From the cell containing the given text, extract its center point as [x, y] coordinate. 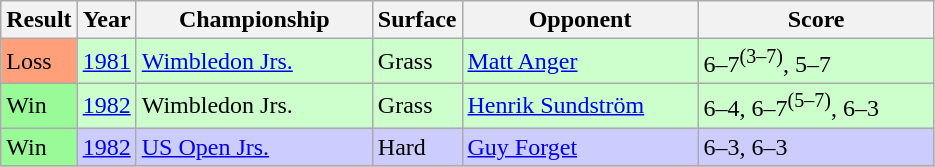
Result [39, 20]
US Open Jrs. [254, 147]
Opponent [580, 20]
Year [106, 20]
Matt Anger [580, 62]
Guy Forget [580, 147]
Championship [254, 20]
Hard [417, 147]
6–7(3–7), 5–7 [816, 62]
Score [816, 20]
1981 [106, 62]
Loss [39, 62]
Surface [417, 20]
Henrik Sundström [580, 106]
6–4, 6–7(5–7), 6–3 [816, 106]
6–3, 6–3 [816, 147]
